Provide the [X, Y] coordinate of the cell's center where the given text is located.  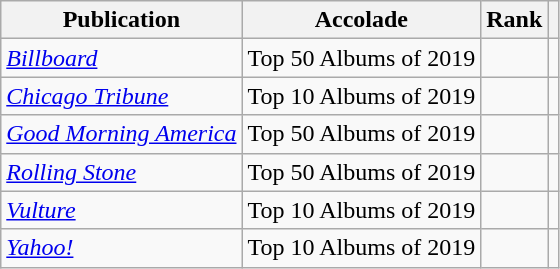
Billboard [122, 58]
Chicago Tribune [122, 96]
Yahoo! [122, 248]
Vulture [122, 210]
Rank [514, 20]
Good Morning America [122, 134]
Rolling Stone [122, 172]
Publication [122, 20]
Accolade [362, 20]
